For the text-containing cell, return its midpoint in [x, y] coordinate format. 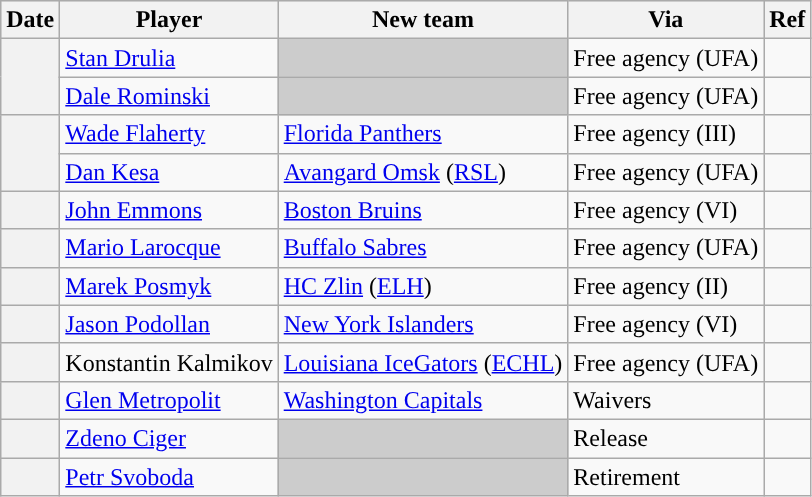
New York Islanders [423, 324]
Washington Capitals [423, 400]
Ref [788, 20]
Date [30, 20]
Waivers [666, 400]
Konstantin Kalmikov [169, 362]
Jason Podollan [169, 324]
John Emmons [169, 210]
Dale Rominski [169, 96]
Buffalo Sabres [423, 248]
Marek Posmyk [169, 286]
Player [169, 20]
Stan Drulia [169, 58]
Mario Larocque [169, 248]
Retirement [666, 477]
Zdeno Ciger [169, 438]
Release [666, 438]
Florida Panthers [423, 134]
Glen Metropolit [169, 400]
Avangard Omsk (RSL) [423, 172]
New team [423, 20]
Petr Svoboda [169, 477]
Dan Kesa [169, 172]
Boston Bruins [423, 210]
HC Zlin (ELH) [423, 286]
Free agency (III) [666, 134]
Wade Flaherty [169, 134]
Louisiana IceGators (ECHL) [423, 362]
Via [666, 20]
Free agency (II) [666, 286]
